Identify which cell holds the provided text, then report its [x, y] central coordinate. 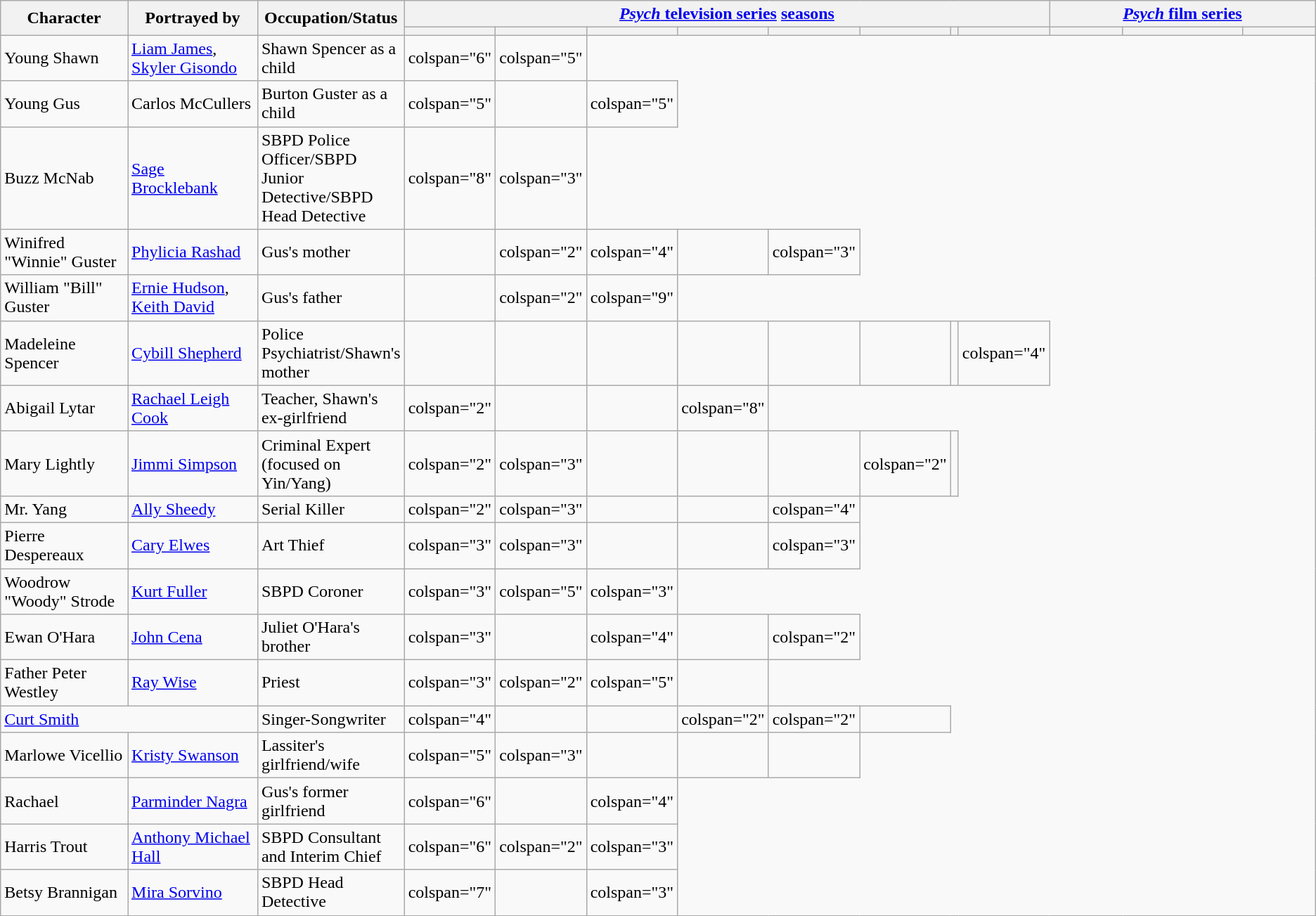
Pierre Despereaux [65, 546]
Character [65, 18]
Young Gus [65, 104]
Mira Sorvino [193, 893]
Occupation/Status [330, 18]
Buzz McNab [65, 178]
Mary Lightly [65, 463]
Gus's father [330, 298]
Anthony Michael Hall [193, 846]
Sage Brocklebank [193, 178]
Ray Wise [193, 683]
Rachael [65, 801]
Art Thief [330, 546]
Betsy Brannigan [65, 893]
William "Bill" Guster [65, 298]
Young Shawn [65, 58]
Police Psychiatrist/Shawn's mother [330, 353]
Phylicia Rashad [193, 252]
Gus's mother [330, 252]
Marlowe Vicellio [65, 755]
Winifred "Winnie" Guster [65, 252]
Rachael Leigh Cook [193, 408]
Juliet O'Hara's brother [330, 637]
Parminder Nagra [193, 801]
Cary Elwes [193, 546]
Ernie Hudson, Keith David [193, 298]
Harris Trout [65, 846]
Psych television series seasons [727, 14]
Woodrow "Woody" Strode [65, 591]
SBPD Coroner [330, 591]
John Cena [193, 637]
SBPD Police Officer/SBPD Junior Detective/SBPD Head Detective [330, 178]
Ally Sheedy [193, 509]
Madeleine Spencer [65, 353]
Father Peter Westley [65, 683]
Kristy Swanson [193, 755]
Jimmi Simpson [193, 463]
Singer-Songwriter [330, 719]
Lassiter's girlfriend/wife [330, 755]
Ewan O'Hara [65, 637]
Abigail Lytar [65, 408]
colspan="7" [450, 893]
Serial Killer [330, 509]
Kurt Fuller [193, 591]
Carlos McCullers [193, 104]
Burton Guster as a child [330, 104]
Cybill Shepherd [193, 353]
Shawn Spencer as a child [330, 58]
SBPD Consultant and Interim Chief [330, 846]
Criminal Expert (focused on Yin/Yang) [330, 463]
Gus's former girlfriend [330, 801]
SBPD Head Detective [330, 893]
Liam James, Skyler Gisondo [193, 58]
colspan="9" [632, 298]
Portrayed by [193, 18]
Teacher, Shawn's ex-girlfriend [330, 408]
Psych film series [1182, 14]
Curt Smith [129, 719]
Priest [330, 683]
Mr. Yang [65, 509]
